Return the (X, Y) coordinate for the center point of the cell that contains the specified text.  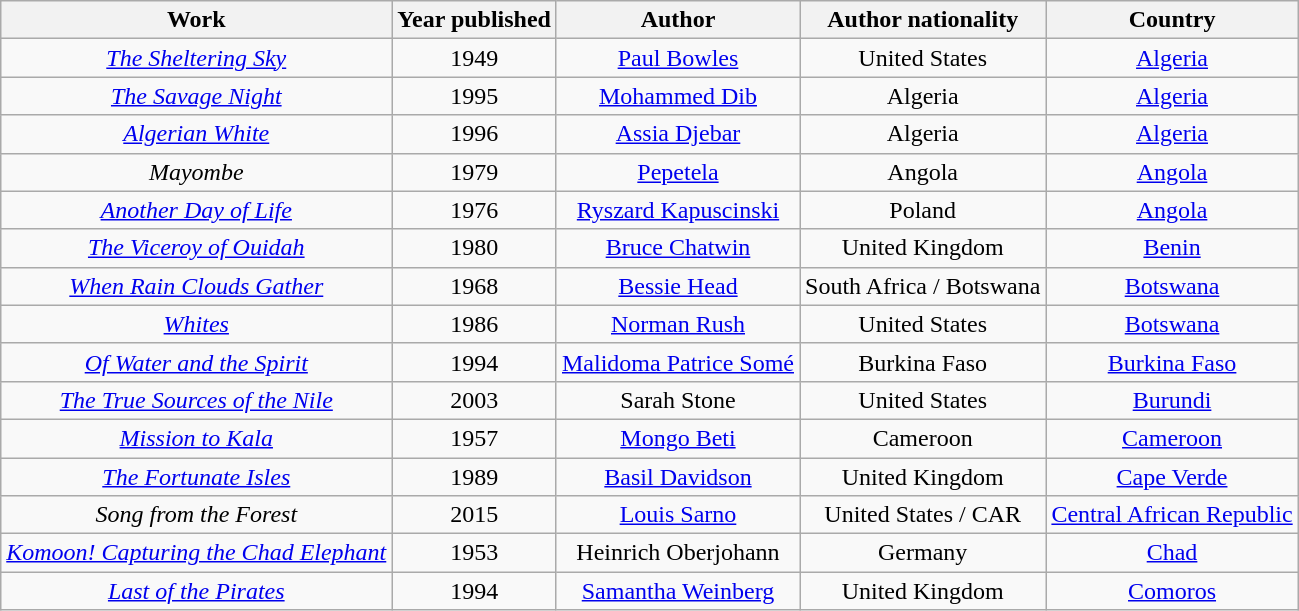
Mongo Beti (678, 438)
Mayombe (196, 172)
Bessie Head (678, 286)
United States / CAR (923, 515)
2003 (474, 400)
Heinrich Oberjohann (678, 553)
Whites (196, 324)
Sarah Stone (678, 400)
1957 (474, 438)
The Sheltering Sky (196, 58)
Malidoma Patrice Somé (678, 362)
The Fortunate Isles (196, 477)
South Africa / Botswana (923, 286)
1996 (474, 134)
Song from the Forest (196, 515)
Mission to Kala (196, 438)
Last of the Pirates (196, 591)
Cape Verde (1172, 477)
Basil Davidson (678, 477)
Bruce Chatwin (678, 248)
1979 (474, 172)
1995 (474, 96)
1968 (474, 286)
Pepetela (678, 172)
The Viceroy of Ouidah (196, 248)
Country (1172, 20)
Poland (923, 210)
2015 (474, 515)
1976 (474, 210)
Louis Sarno (678, 515)
Author nationality (923, 20)
Work (196, 20)
1986 (474, 324)
Samantha Weinberg (678, 591)
1953 (474, 553)
1949 (474, 58)
Of Water and the Spirit (196, 362)
The True Sources of the Nile (196, 400)
Assia Djebar (678, 134)
Germany (923, 553)
Burundi (1172, 400)
Another Day of Life (196, 210)
1989 (474, 477)
Mohammed Dib (678, 96)
Comoros (1172, 591)
Norman Rush (678, 324)
The Savage Night (196, 96)
Algerian White (196, 134)
When Rain Clouds Gather (196, 286)
Central African Republic (1172, 515)
Komoon! Capturing the Chad Elephant (196, 553)
Chad (1172, 553)
Year published (474, 20)
Benin (1172, 248)
1980 (474, 248)
Paul Bowles (678, 58)
Ryszard Kapuscinski (678, 210)
Author (678, 20)
